Locate the cell with the specified text and output its (X, Y) center coordinate. 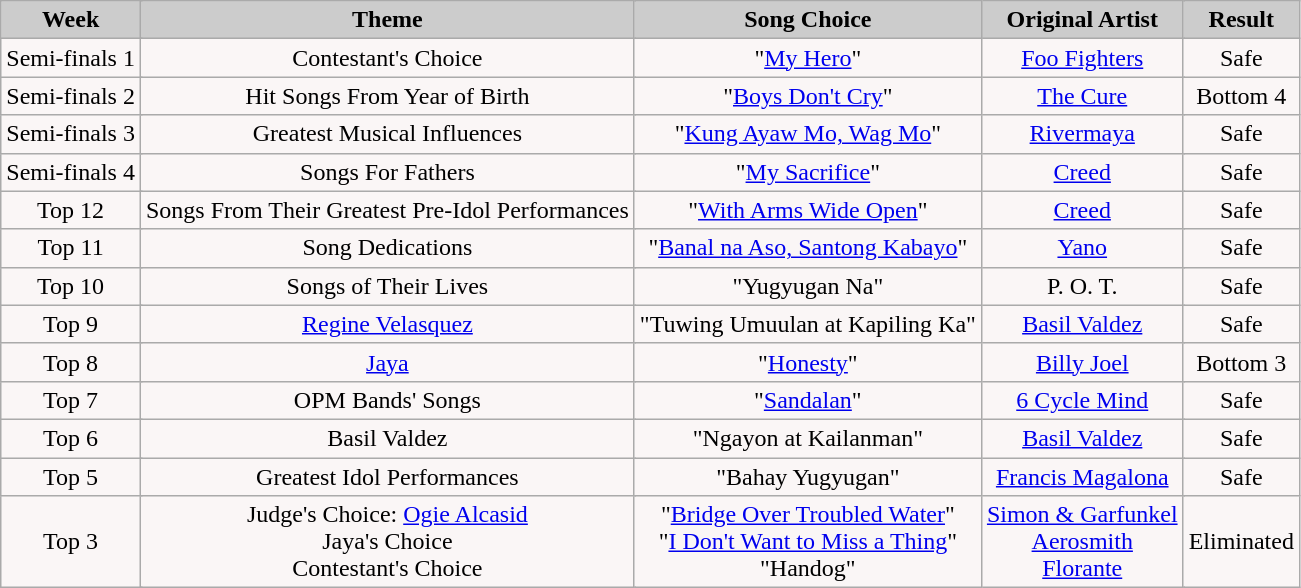
Semi-finals 3 (71, 134)
Top 7 (71, 400)
Yano (1082, 248)
Top 5 (71, 477)
Jaya (387, 362)
"Boys Don't Cry" (808, 96)
Theme (387, 20)
Eliminated (1241, 542)
Simon & GarfunkelAerosmithFlorante (1082, 542)
Bottom 3 (1241, 362)
6 Cycle Mind (1082, 400)
Song Dedications (387, 248)
The Cure (1082, 96)
Top 11 (71, 248)
Semi-finals 2 (71, 96)
"Bahay Yugyugan" (808, 477)
Rivermaya (1082, 134)
Greatest Musical Influences (387, 134)
"Banal na Aso, Santong Kabayo" (808, 248)
"With Arms Wide Open" (808, 210)
Top 3 (71, 542)
Francis Magalona (1082, 477)
OPM Bands' Songs (387, 400)
"Honesty" (808, 362)
Songs For Fathers (387, 172)
Top 9 (71, 324)
Semi-finals 4 (71, 172)
Contestant's Choice (387, 58)
"Sandalan" (808, 400)
Top 6 (71, 438)
Top 8 (71, 362)
Songs of Their Lives (387, 286)
Week (71, 20)
Billy Joel (1082, 362)
"My Sacrifice" (808, 172)
Bottom 4 (1241, 96)
Songs From Their Greatest Pre-Idol Performances (387, 210)
Original Artist (1082, 20)
Regine Velasquez (387, 324)
"Ngayon at Kailanman" (808, 438)
Result (1241, 20)
Semi-finals 1 (71, 58)
"My Hero" (808, 58)
Top 12 (71, 210)
"Tuwing Umuulan at Kapiling Ka" (808, 324)
Foo Fighters (1082, 58)
"Bridge Over Troubled Water""I Don't Want to Miss a Thing""Handog" (808, 542)
Hit Songs From Year of Birth (387, 96)
Song Choice (808, 20)
P. O. T. (1082, 286)
Greatest Idol Performances (387, 477)
"Yugyugan Na" (808, 286)
Top 10 (71, 286)
"Kung Ayaw Mo, Wag Mo" (808, 134)
Judge's Choice: Ogie AlcasidJaya's ChoiceContestant's Choice (387, 542)
